Return the (x, y) coordinate for the center point of the cell that contains the specified text.  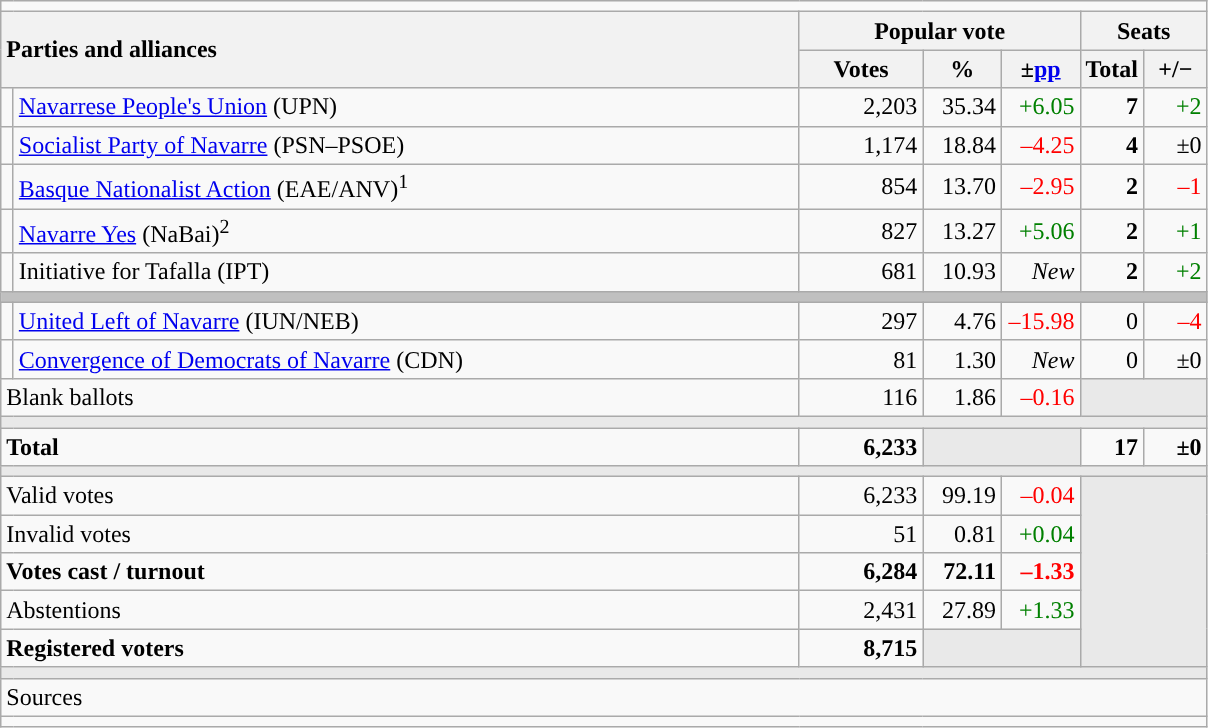
Convergence of Democrats of Navarre (CDN) (406, 359)
116 (861, 397)
Socialist Party of Navarre (PSN–PSOE) (406, 145)
United Left of Navarre (IUN/NEB) (406, 321)
–15.98 (1040, 321)
Basque Nationalist Action (EAE/ANV)1 (406, 186)
Navarrese People's Union (UPN) (406, 107)
18.84 (962, 145)
–0.04 (1040, 496)
2,203 (861, 107)
+6.05 (1040, 107)
Invalid votes (400, 534)
Registered voters (400, 648)
–4.25 (1040, 145)
854 (861, 186)
13.27 (962, 232)
–0.16 (1040, 397)
35.34 (962, 107)
+1.33 (1040, 610)
±pp (1040, 69)
–4 (1176, 321)
Seats (1144, 31)
4 (1112, 145)
10.93 (962, 272)
827 (861, 232)
Votes cast / turnout (400, 572)
297 (861, 321)
1.86 (962, 397)
Blank ballots (400, 397)
+1 (1176, 232)
99.19 (962, 496)
Valid votes (400, 496)
27.89 (962, 610)
1.30 (962, 359)
Initiative for Tafalla (IPT) (406, 272)
Sources (604, 697)
13.70 (962, 186)
Navarre Yes (NaBai)2 (406, 232)
Parties and alliances (400, 50)
Abstentions (400, 610)
6,284 (861, 572)
2,431 (861, 610)
17 (1112, 447)
+0.04 (1040, 534)
81 (861, 359)
–1 (1176, 186)
681 (861, 272)
+5.06 (1040, 232)
51 (861, 534)
Popular vote (940, 31)
% (962, 69)
–2.95 (1040, 186)
72.11 (962, 572)
8,715 (861, 648)
4.76 (962, 321)
0.81 (962, 534)
1,174 (861, 145)
+/− (1176, 69)
–1.33 (1040, 572)
Votes (861, 69)
7 (1112, 107)
